Capture the cell that displays the provided text and extract its [X, Y] central coordinate. 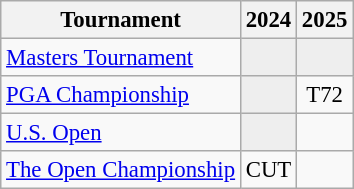
U.S. Open [121, 133]
2024 [268, 20]
The Open Championship [121, 170]
Tournament [121, 20]
Masters Tournament [121, 58]
PGA Championship [121, 95]
T72 [325, 95]
CUT [268, 170]
2025 [325, 20]
